Output the [x, y] coordinate of the center of the cell containing the given text.  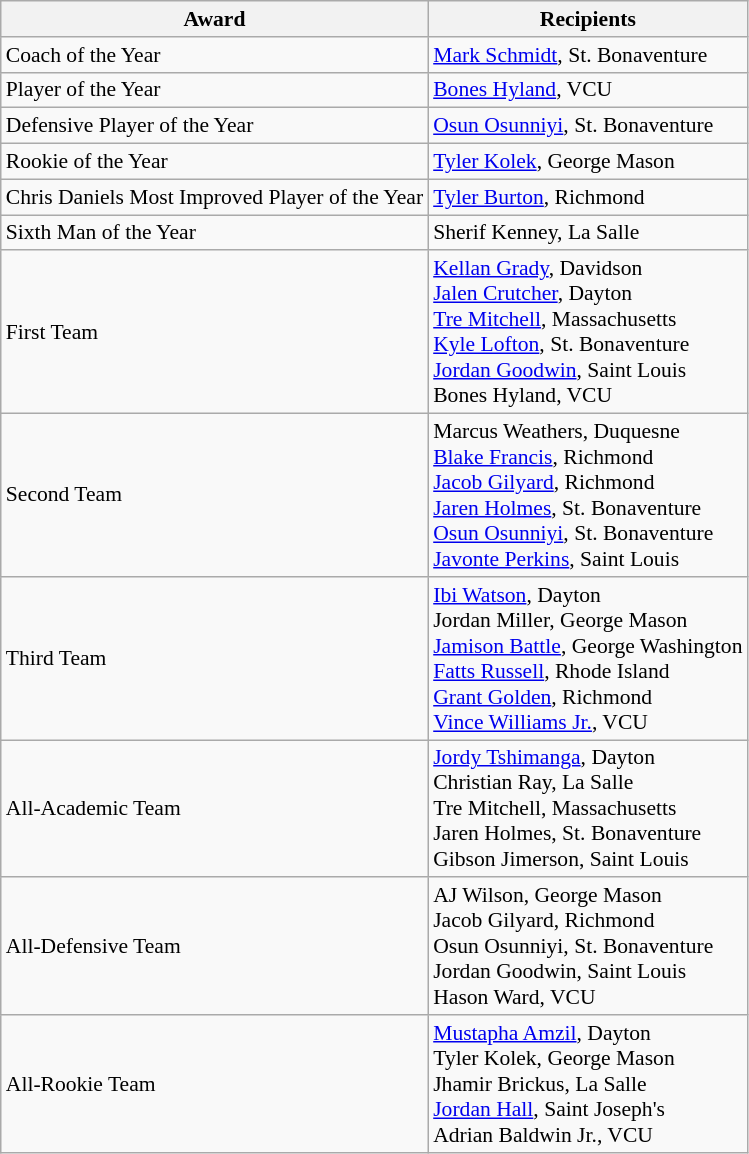
Coach of the Year [214, 55]
Mark Schmidt, St. Bonaventure [588, 55]
Recipients [588, 19]
Kellan Grady, DavidsonJalen Crutcher, DaytonTre Mitchell, MassachusettsKyle Lofton, St. BonaventureJordan Goodwin, Saint LouisBones Hyland, VCU [588, 332]
All-Rookie Team [214, 1084]
AJ Wilson, George MasonJacob Gilyard, RichmondOsun Osunniyi, St. BonaventureJordan Goodwin, Saint LouisHason Ward, VCU [588, 947]
Player of the Year [214, 90]
Defensive Player of the Year [214, 126]
Sherif Kenney, La Salle [588, 233]
First Team [214, 332]
Award [214, 19]
Jordy Tshimanga, DaytonChristian Ray, La SalleTre Mitchell, MassachusettsJaren Holmes, St. BonaventureGibson Jimerson, Saint Louis [588, 809]
Second Team [214, 496]
Bones Hyland, VCU [588, 90]
Osun Osunniyi, St. Bonaventure [588, 126]
Rookie of the Year [214, 162]
Third Team [214, 658]
Tyler Kolek, George Mason [588, 162]
Sixth Man of the Year [214, 233]
All-Academic Team [214, 809]
Chris Daniels Most Improved Player of the Year [214, 197]
All-Defensive Team [214, 947]
Tyler Burton, Richmond [588, 197]
Mustapha Amzil, DaytonTyler Kolek, George MasonJhamir Brickus, La SalleJordan Hall, Saint Joseph'sAdrian Baldwin Jr., VCU [588, 1084]
